Identify which cell holds the provided text, then report its (X, Y) central coordinate. 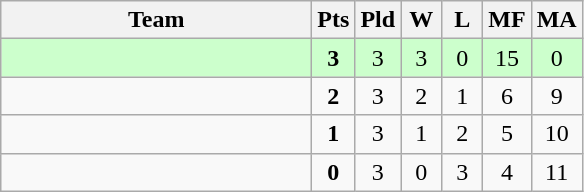
10 (556, 134)
11 (556, 172)
MF (507, 20)
Team (156, 20)
9 (556, 96)
4 (507, 172)
L (462, 20)
MA (556, 20)
Pld (378, 20)
W (422, 20)
Pts (334, 20)
5 (507, 134)
6 (507, 96)
15 (507, 58)
